Pinpoint the cell where the given text exists, returning its (x, y) midpoint coordinate. 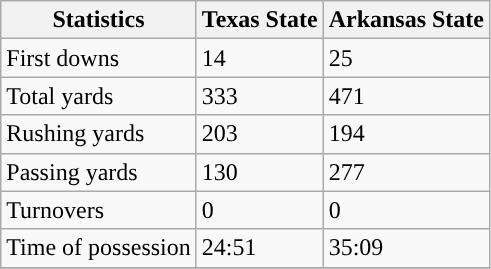
Texas State (260, 20)
Time of possession (99, 248)
35:09 (406, 248)
203 (260, 134)
First downs (99, 58)
Statistics (99, 20)
Total yards (99, 96)
24:51 (260, 248)
130 (260, 172)
Arkansas State (406, 20)
25 (406, 58)
Turnovers (99, 210)
333 (260, 96)
471 (406, 96)
14 (260, 58)
194 (406, 134)
277 (406, 172)
Rushing yards (99, 134)
Passing yards (99, 172)
